Capture the cell that displays the provided text and extract its (x, y) central coordinate. 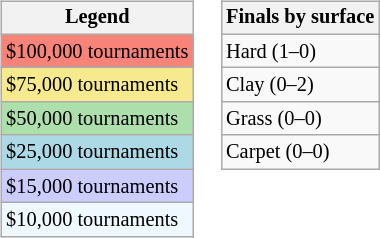
Legend (97, 18)
$100,000 tournaments (97, 51)
Hard (1–0) (300, 51)
Grass (0–0) (300, 119)
$10,000 tournaments (97, 220)
$75,000 tournaments (97, 85)
Carpet (0–0) (300, 152)
Clay (0–2) (300, 85)
Finals by surface (300, 18)
$25,000 tournaments (97, 152)
$15,000 tournaments (97, 186)
$50,000 tournaments (97, 119)
